Detect which cell encompasses the target text, then output its [X, Y] center coordinate. 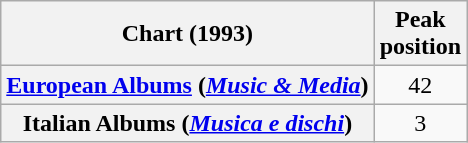
42 [420, 85]
Peakposition [420, 34]
Chart (1993) [188, 34]
Italian Albums (Musica e dischi) [188, 123]
3 [420, 123]
European Albums (Music & Media) [188, 85]
